Identify which cell holds the provided text, then report its (x, y) central coordinate. 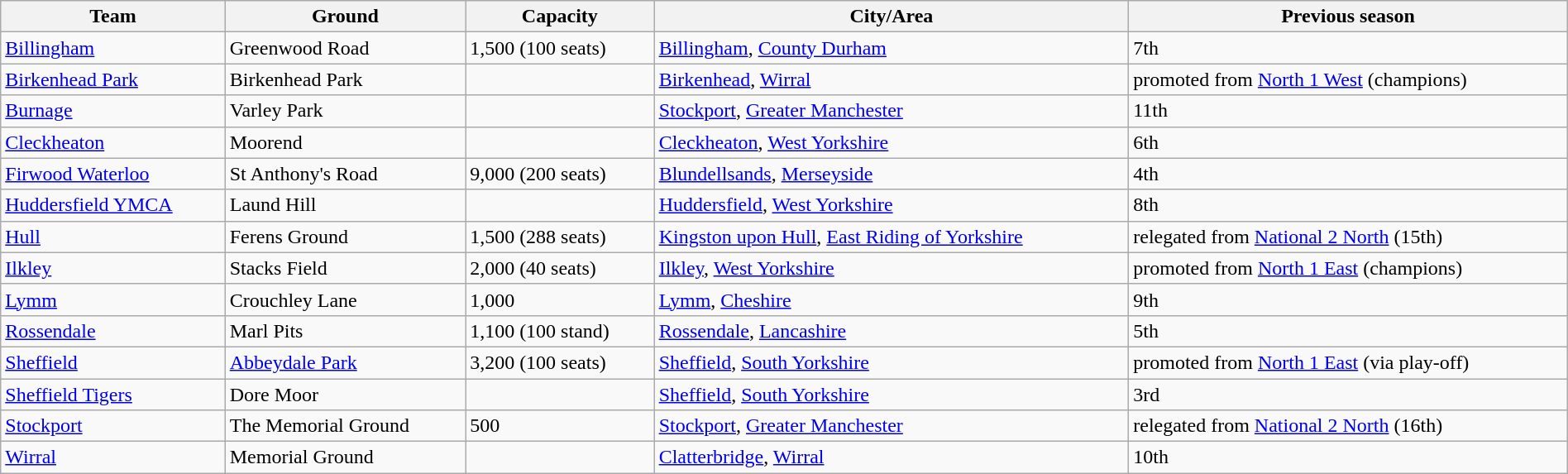
Rossendale, Lancashire (892, 331)
Rossendale (112, 331)
1,000 (561, 299)
4th (1348, 174)
1,500 (288 seats) (561, 237)
Birkenhead, Wirral (892, 79)
Wirral (112, 457)
1,100 (100 stand) (561, 331)
Moorend (345, 142)
Sheffield Tigers (112, 395)
Stacks Field (345, 268)
Crouchley Lane (345, 299)
6th (1348, 142)
relegated from National 2 North (15th) (1348, 237)
promoted from North 1 East (via play-off) (1348, 362)
2,000 (40 seats) (561, 268)
promoted from North 1 East (champions) (1348, 268)
Huddersfield YMCA (112, 205)
8th (1348, 205)
Sheffield (112, 362)
5th (1348, 331)
Ilkley (112, 268)
City/Area (892, 17)
Memorial Ground (345, 457)
The Memorial Ground (345, 426)
Firwood Waterloo (112, 174)
Abbeydale Park (345, 362)
Hull (112, 237)
St Anthony's Road (345, 174)
Previous season (1348, 17)
Billingham, County Durham (892, 48)
500 (561, 426)
Blundellsands, Merseyside (892, 174)
Greenwood Road (345, 48)
9th (1348, 299)
promoted from North 1 West (champions) (1348, 79)
Capacity (561, 17)
Kingston upon Hull, East Riding of Yorkshire (892, 237)
Clatterbridge, Wirral (892, 457)
7th (1348, 48)
Huddersfield, West Yorkshire (892, 205)
Varley Park (345, 111)
Dore Moor (345, 395)
Marl Pits (345, 331)
Ilkley, West Yorkshire (892, 268)
11th (1348, 111)
Ferens Ground (345, 237)
3rd (1348, 395)
Lymm, Cheshire (892, 299)
Team (112, 17)
9,000 (200 seats) (561, 174)
3,200 (100 seats) (561, 362)
Burnage (112, 111)
1,500 (100 seats) (561, 48)
10th (1348, 457)
Laund Hill (345, 205)
Ground (345, 17)
relegated from National 2 North (16th) (1348, 426)
Lymm (112, 299)
Billingham (112, 48)
Stockport (112, 426)
Cleckheaton, West Yorkshire (892, 142)
Cleckheaton (112, 142)
